Locate the cell with the specified text and output its (x, y) center coordinate. 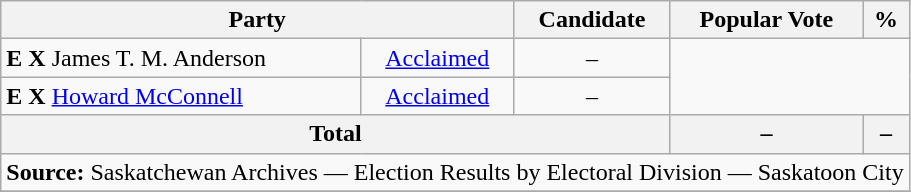
Source: Saskatchewan Archives — Election Results by Electoral Division — Saskatoon City (455, 172)
E X James T. M. Anderson (181, 58)
Candidate (592, 20)
Party (258, 20)
% (886, 20)
E X Howard McConnell (181, 96)
Total (336, 134)
Popular Vote (766, 20)
